Output the [x, y] coordinate of the center of the cell containing the given text.  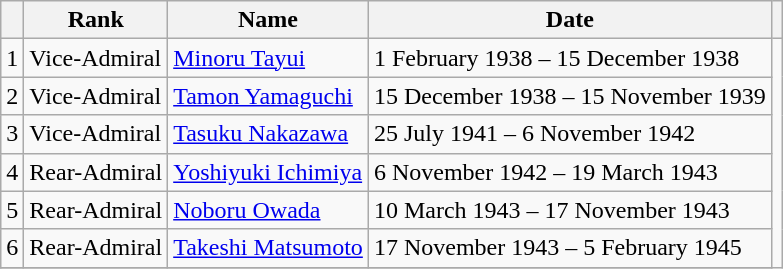
25 July 1941 – 6 November 1942 [570, 134]
5 [12, 210]
3 [12, 134]
1 February 1938 – 15 December 1938 [570, 58]
6 November 1942 – 19 March 1943 [570, 172]
2 [12, 96]
15 December 1938 – 15 November 1939 [570, 96]
Yoshiyuki Ichimiya [268, 172]
Name [268, 20]
Tamon Yamaguchi [268, 96]
10 March 1943 – 17 November 1943 [570, 210]
1 [12, 58]
Takeshi Matsumoto [268, 248]
Rank [96, 20]
17 November 1943 – 5 February 1945 [570, 248]
Noboru Owada [268, 210]
Date [570, 20]
6 [12, 248]
Minoru Tayui [268, 58]
Tasuku Nakazawa [268, 134]
4 [12, 172]
